Extract the (X, Y) coordinate from the center of the cell holding the provided text.  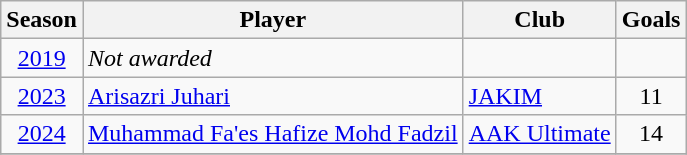
2019 (42, 58)
Not awarded (272, 58)
2023 (42, 96)
Goals (651, 20)
Arisazri Juhari (272, 96)
AAK Ultimate (540, 134)
Club (540, 20)
JAKIM (540, 96)
14 (651, 134)
11 (651, 96)
2024 (42, 134)
Season (42, 20)
Player (272, 20)
Muhammad Fa'es Hafize Mohd Fadzil (272, 134)
